Search for the cell housing the specified text and yield its (X, Y) center coordinate. 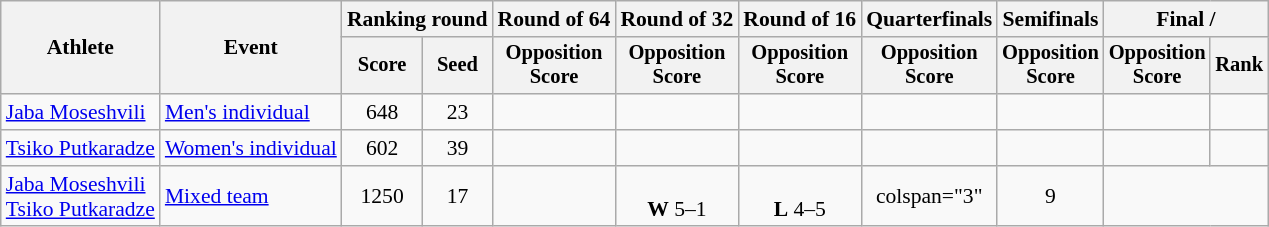
39 (457, 148)
Rank (1239, 66)
L 4–5 (800, 196)
Seed (457, 66)
W 5–1 (676, 196)
Tsiko Putkaradze (80, 148)
Mixed team (251, 196)
Women's individual (251, 148)
602 (382, 148)
Round of 16 (800, 19)
colspan="3" (929, 196)
1250 (382, 196)
9 (1050, 196)
Jaba MoseshviliTsiko Putkaradze (80, 196)
Score (382, 66)
Final / (1186, 19)
Semifinals (1050, 19)
Event (251, 48)
Men's individual (251, 112)
Round of 32 (676, 19)
23 (457, 112)
Ranking round (418, 19)
Quarterfinals (929, 19)
648 (382, 112)
Jaba Moseshvili (80, 112)
17 (457, 196)
Round of 64 (554, 19)
Athlete (80, 48)
